Capture the cell that displays the provided text and extract its (x, y) central coordinate. 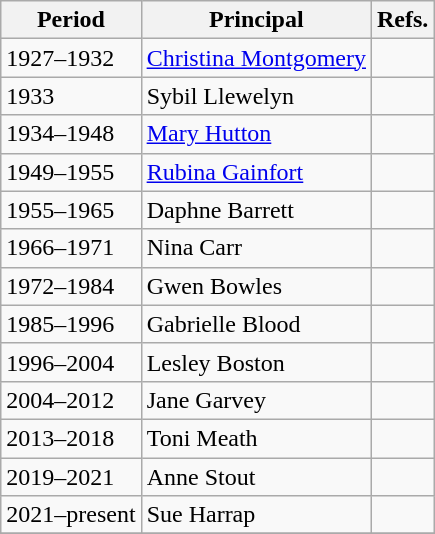
Rubina Gainfort (256, 172)
Anne Stout (256, 477)
Mary Hutton (256, 134)
Sue Harrap (256, 515)
1927–1932 (71, 58)
Gwen Bowles (256, 286)
Refs. (403, 20)
1933 (71, 96)
2004–2012 (71, 400)
1934–1948 (71, 134)
2021–present (71, 515)
1955–1965 (71, 210)
1985–1996 (71, 324)
Christina Montgomery (256, 58)
Nina Carr (256, 248)
1949–1955 (71, 172)
Daphne Barrett (256, 210)
Principal (256, 20)
1966–1971 (71, 248)
Jane Garvey (256, 400)
1972–1984 (71, 286)
2013–2018 (71, 438)
2019–2021 (71, 477)
1996–2004 (71, 362)
Toni Meath (256, 438)
Gabrielle Blood (256, 324)
Lesley Boston (256, 362)
Sybil Llewelyn (256, 96)
Period (71, 20)
